Provide the [X, Y] coordinate of the cell's center where the given text is located.  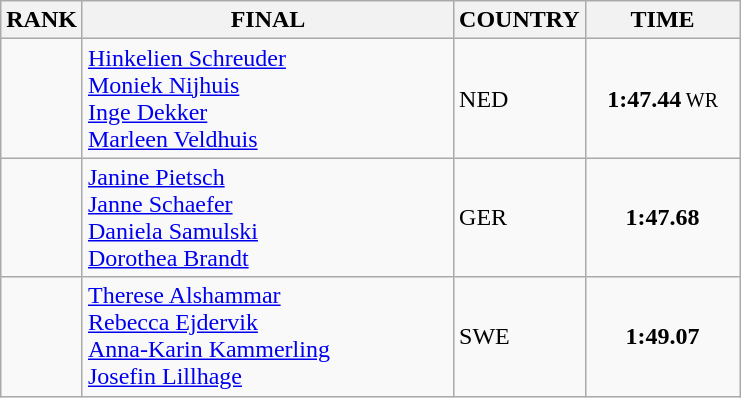
GER [520, 218]
1:47.68 [662, 218]
1:47.44 WR [662, 98]
NED [520, 98]
FINAL [268, 20]
SWE [520, 336]
Hinkelien SchreuderMoniek NijhuisInge DekkerMarleen Veldhuis [268, 98]
Therese AlshammarRebecca EjdervikAnna-Karin KammerlingJosefin Lillhage [268, 336]
TIME [662, 20]
1:49.07 [662, 336]
COUNTRY [520, 20]
Janine PietschJanne SchaeferDaniela SamulskiDorothea Brandt [268, 218]
RANK [42, 20]
